Detect which cell encompasses the target text, then output its [X, Y] center coordinate. 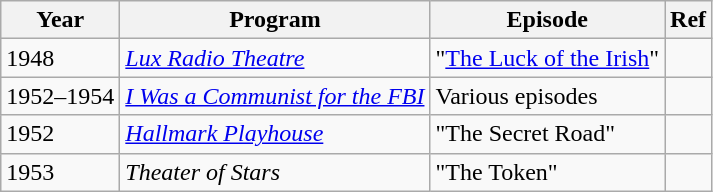
Various episodes [548, 96]
Program [275, 20]
"The Token" [548, 172]
1953 [60, 172]
1948 [60, 58]
Ref [688, 20]
Year [60, 20]
"The Secret Road" [548, 134]
1952 [60, 134]
I Was a Communist for the FBI [275, 96]
"The Luck of the Irish" [548, 58]
Hallmark Playhouse [275, 134]
Lux Radio Theatre [275, 58]
Episode [548, 20]
Theater of Stars [275, 172]
1952–1954 [60, 96]
